Return [x, y] of the center of cell containing provided text 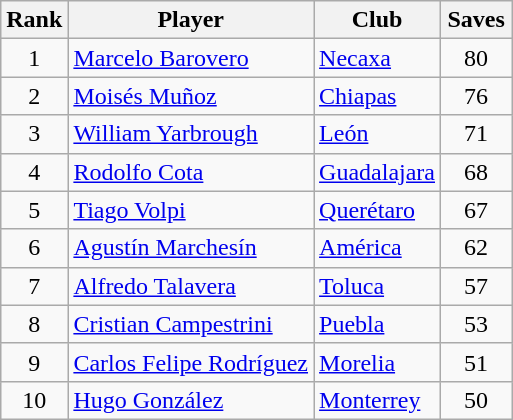
Puebla [378, 324]
51 [476, 362]
Agustín Marchesín [191, 248]
80 [476, 58]
62 [476, 248]
Guadalajara [378, 172]
Player [191, 20]
Tiago Volpi [191, 210]
León [378, 134]
6 [34, 248]
67 [476, 210]
7 [34, 286]
68 [476, 172]
Chiapas [378, 96]
Rodolfo Cota [191, 172]
57 [476, 286]
Morelia [378, 362]
9 [34, 362]
3 [34, 134]
Carlos Felipe Rodríguez [191, 362]
Necaxa [378, 58]
América [378, 248]
50 [476, 400]
Cristian Campestrini [191, 324]
4 [34, 172]
10 [34, 400]
Hugo González [191, 400]
Alfredo Talavera [191, 286]
71 [476, 134]
53 [476, 324]
William Yarbrough [191, 134]
1 [34, 58]
76 [476, 96]
Club [378, 20]
Saves [476, 20]
Querétaro [378, 210]
Toluca [378, 286]
Rank [34, 20]
5 [34, 210]
2 [34, 96]
8 [34, 324]
Marcelo Barovero [191, 58]
Monterrey [378, 400]
Moisés Muñoz [191, 96]
